From the cell containing the given text, extract its center point as [X, Y] coordinate. 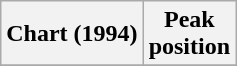
Peakposition [189, 34]
Chart (1994) [72, 34]
